Capture the cell that displays the provided text and extract its (X, Y) central coordinate. 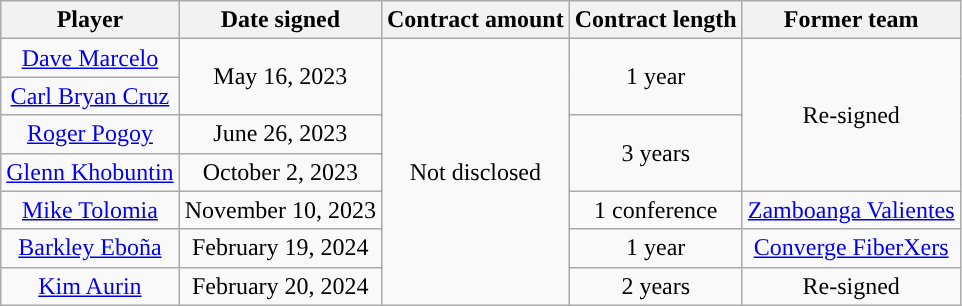
February 20, 2024 (280, 286)
June 26, 2023 (280, 134)
October 2, 2023 (280, 172)
Carl Bryan Cruz (90, 96)
Contract length (656, 20)
Barkley Eboña (90, 248)
1 conference (656, 210)
Mike Tolomia (90, 210)
Kim Aurin (90, 286)
Glenn Khobuntin (90, 172)
November 10, 2023 (280, 210)
2 years (656, 286)
3 years (656, 153)
Contract amount (475, 20)
Former team (851, 20)
February 19, 2024 (280, 248)
Player (90, 20)
Dave Marcelo (90, 58)
Roger Pogoy (90, 134)
Date signed (280, 20)
Not disclosed (475, 172)
May 16, 2023 (280, 77)
Converge FiberXers (851, 248)
Zamboanga Valientes (851, 210)
